Return the (X, Y) coordinate for the center point of the cell that contains the specified text.  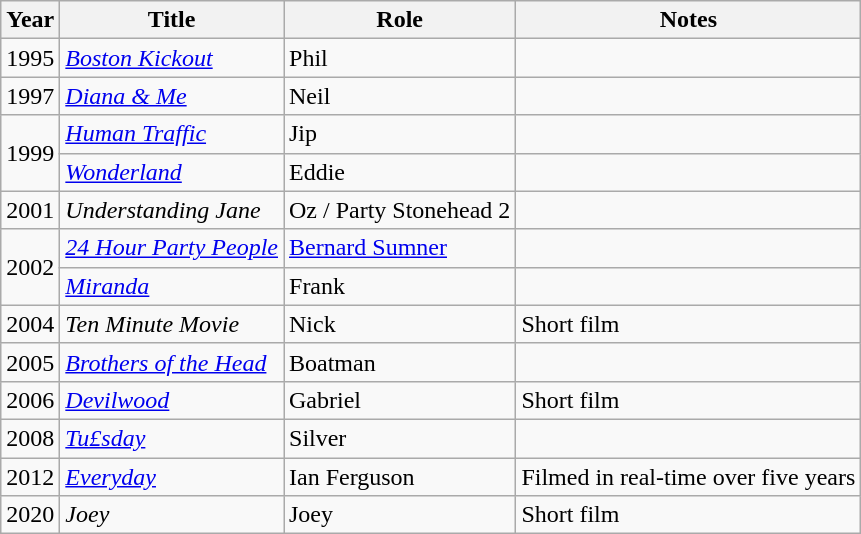
2002 (30, 267)
Jip (400, 134)
2005 (30, 362)
Devilwood (172, 400)
Bernard Sumner (400, 248)
Diana & Me (172, 96)
Human Traffic (172, 134)
Silver (400, 438)
2006 (30, 400)
Gabriel (400, 400)
Nick (400, 324)
Year (30, 20)
Role (400, 20)
Phil (400, 58)
24 Hour Party People (172, 248)
Filmed in real-time over five years (688, 477)
Eddie (400, 172)
Oz / Party Stonehead 2 (400, 210)
Boatman (400, 362)
Frank (400, 286)
Wonderland (172, 172)
Boston Kickout (172, 58)
2004 (30, 324)
1997 (30, 96)
Ian Ferguson (400, 477)
Miranda (172, 286)
2012 (30, 477)
1995 (30, 58)
2008 (30, 438)
2001 (30, 210)
Notes (688, 20)
Tu£sday (172, 438)
Brothers of the Head (172, 362)
Title (172, 20)
Ten Minute Movie (172, 324)
2020 (30, 515)
1999 (30, 153)
Neil (400, 96)
Understanding Jane (172, 210)
Everyday (172, 477)
